Return the [x, y] coordinate for the center point of the cell that contains the specified text.  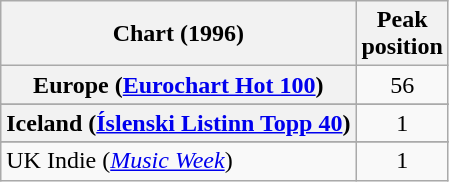
Peakposition [402, 34]
Chart (1996) [178, 34]
56 [402, 85]
Iceland (Íslenski Listinn Topp 40) [178, 123]
Europe (Eurochart Hot 100) [178, 85]
UK Indie (Music Week) [178, 161]
